Locate the cell with the specified text and output its [X, Y] center coordinate. 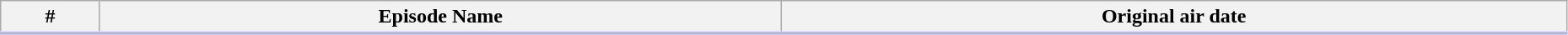
# [51, 17]
Original air date [1174, 17]
Episode Name [440, 17]
